Identify which cell holds the provided text, then report its (X, Y) central coordinate. 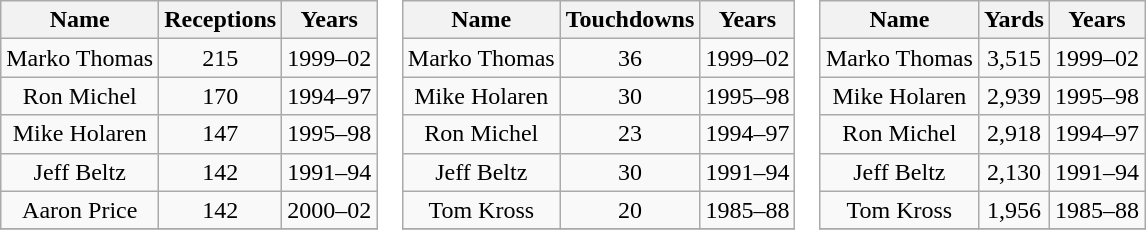
3,515 (1014, 58)
147 (220, 134)
20 (630, 210)
Receptions (220, 20)
Touchdowns (630, 20)
23 (630, 134)
2000–02 (330, 210)
215 (220, 58)
36 (630, 58)
170 (220, 96)
2,939 (1014, 96)
Yards (1014, 20)
Aaron Price (80, 210)
2,918 (1014, 134)
2,130 (1014, 172)
1,956 (1014, 210)
